Provide the [X, Y] coordinate of the cell's center where the given text is located.  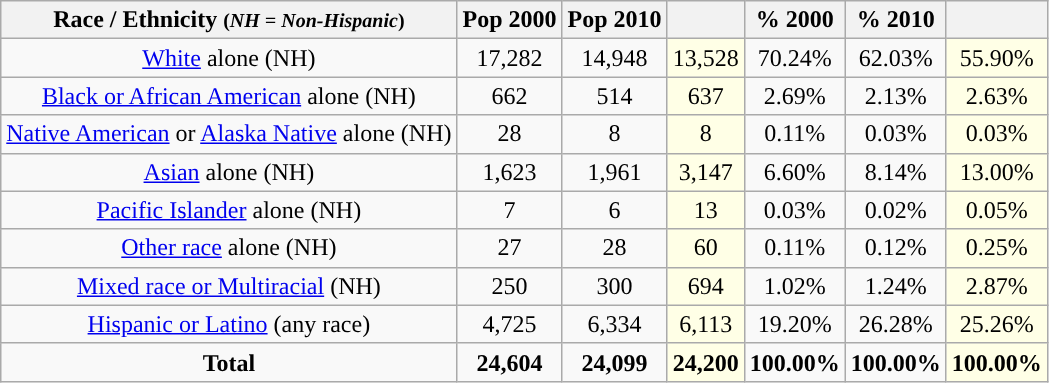
2.87% [996, 286]
Pop 2010 [614, 20]
662 [510, 96]
White alone (NH) [229, 58]
13.00% [996, 172]
26.28% [896, 324]
637 [706, 96]
6,113 [706, 324]
0.05% [996, 210]
60 [706, 248]
1.02% [794, 286]
24,604 [510, 362]
0.12% [896, 248]
27 [510, 248]
1.24% [896, 286]
4,725 [510, 324]
Asian alone (NH) [229, 172]
Mixed race or Multiracial (NH) [229, 286]
2.63% [996, 96]
62.03% [896, 58]
694 [706, 286]
13 [706, 210]
14,948 [614, 58]
Native American or Alaska Native alone (NH) [229, 134]
514 [614, 96]
6.60% [794, 172]
% 2000 [794, 20]
6,334 [614, 324]
19.20% [794, 324]
250 [510, 286]
70.24% [794, 58]
% 2010 [896, 20]
7 [510, 210]
3,147 [706, 172]
17,282 [510, 58]
0.25% [996, 248]
300 [614, 286]
8.14% [896, 172]
6 [614, 210]
Hispanic or Latino (any race) [229, 324]
Total [229, 362]
Black or African American alone (NH) [229, 96]
Other race alone (NH) [229, 248]
Race / Ethnicity (NH = Non-Hispanic) [229, 20]
1,961 [614, 172]
24,099 [614, 362]
0.02% [896, 210]
1,623 [510, 172]
55.90% [996, 58]
Pop 2000 [510, 20]
13,528 [706, 58]
25.26% [996, 324]
Pacific Islander alone (NH) [229, 210]
2.13% [896, 96]
2.69% [794, 96]
24,200 [706, 362]
